Capture the cell that displays the provided text and extract its (X, Y) central coordinate. 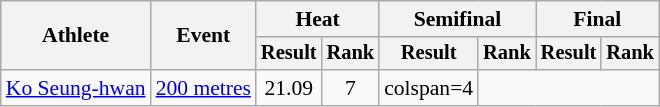
colspan=4 (428, 88)
Semifinal (458, 19)
Final (598, 19)
21.09 (289, 88)
7 (351, 88)
Event (204, 36)
200 metres (204, 88)
Ko Seung-hwan (76, 88)
Athlete (76, 36)
Heat (318, 19)
